Return [X, Y] of the center of cell containing provided text 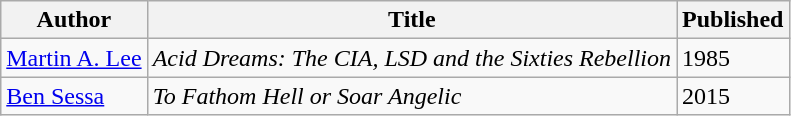
Published [733, 20]
1985 [733, 58]
2015 [733, 96]
Ben Sessa [74, 96]
Acid Dreams: The CIA, LSD and the Sixties Rebellion [412, 58]
Martin A. Lee [74, 58]
To Fathom Hell or Soar Angelic [412, 96]
Author [74, 20]
Title [412, 20]
